Pinpoint the cell where the given text exists, returning its (x, y) midpoint coordinate. 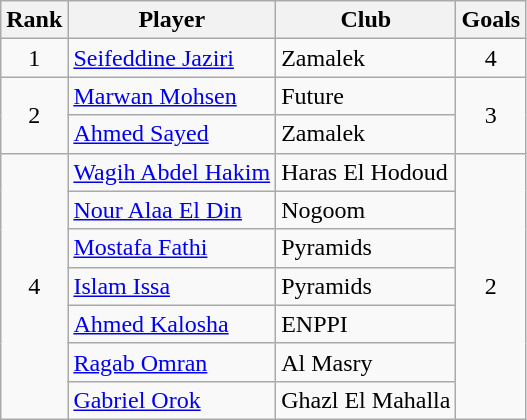
Nour Alaa El Din (172, 210)
ENPPI (366, 324)
Player (172, 20)
Marwan Mohsen (172, 96)
Ahmed Kalosha (172, 324)
Wagih Abdel Hakim (172, 172)
Gabriel Orok (172, 400)
Ghazl El Mahalla (366, 400)
Ahmed Sayed (172, 134)
Nogoom (366, 210)
Islam Issa (172, 286)
Rank (34, 20)
Future (366, 96)
Goals (491, 20)
Ragab Omran (172, 362)
Seifeddine Jaziri (172, 58)
1 (34, 58)
Club (366, 20)
Haras El Hodoud (366, 172)
Al Masry (366, 362)
3 (491, 115)
Mostafa Fathi (172, 248)
